Identify which cell holds the provided text, then report its (x, y) central coordinate. 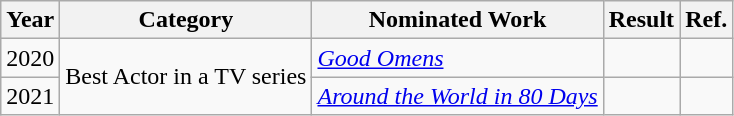
Year (30, 20)
2020 (30, 58)
Ref. (706, 20)
Around the World in 80 Days (458, 96)
Best Actor in a TV series (186, 77)
Good Omens (458, 58)
2021 (30, 96)
Category (186, 20)
Nominated Work (458, 20)
Result (641, 20)
